Provide the [x, y] coordinate of the cell's center where the given text is located.  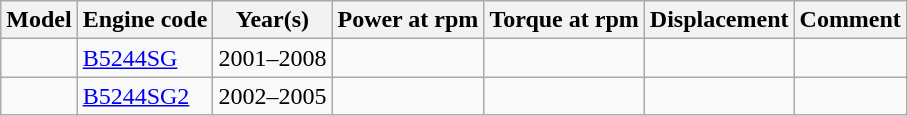
B5244SG2 [145, 96]
Comment [850, 20]
Torque at rpm [564, 20]
Year(s) [272, 20]
Power at rpm [408, 20]
2001–2008 [272, 58]
Model [39, 20]
2002–2005 [272, 96]
Engine code [145, 20]
Displacement [719, 20]
B5244SG [145, 58]
